Determine the [X, Y] coordinate at the center of the cell enclosing the given text.  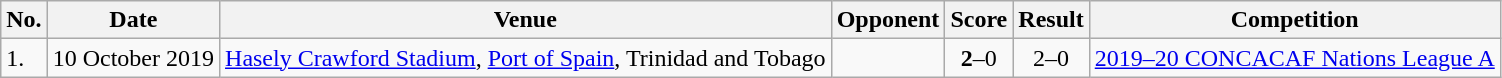
Result [1051, 20]
Competition [1294, 20]
Venue [526, 20]
Opponent [888, 20]
1. [24, 58]
Hasely Crawford Stadium, Port of Spain, Trinidad and Tobago [526, 58]
No. [24, 20]
10 October 2019 [133, 58]
2019–20 CONCACAF Nations League A [1294, 58]
Date [133, 20]
Score [979, 20]
